Scan for the cell matching the given text and deliver its (x, y) coordinate at center. 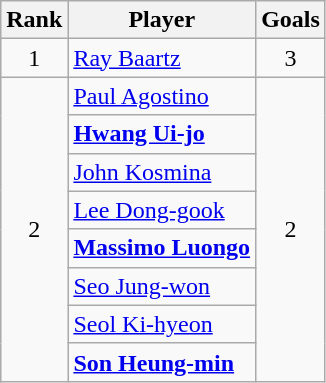
Hwang Ui-jo (162, 134)
John Kosmina (162, 172)
Son Heung-min (162, 362)
Paul Agostino (162, 96)
Lee Dong-gook (162, 210)
Massimo Luongo (162, 248)
Seo Jung-won (162, 286)
Seol Ki-hyeon (162, 324)
Player (162, 20)
Goals (291, 20)
Ray Baartz (162, 58)
1 (34, 58)
Rank (34, 20)
3 (291, 58)
